Output the (X, Y) coordinate of the center of the cell containing the given text.  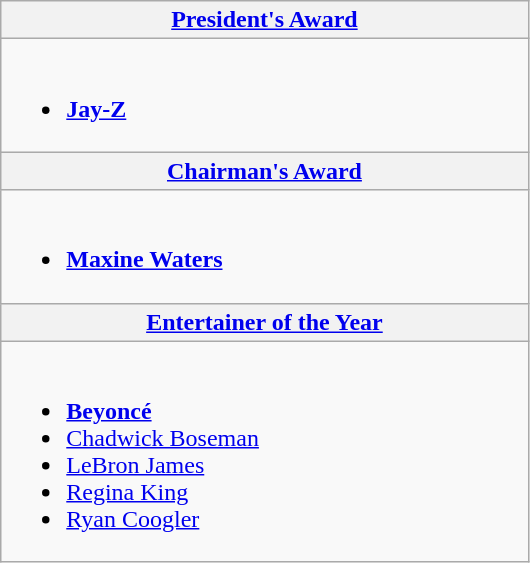
Maxine Waters (264, 246)
Chairman's Award (264, 171)
President's Award (264, 20)
BeyoncéChadwick BosemanLeBron JamesRegina KingRyan Coogler (264, 452)
Jay-Z (264, 96)
Entertainer of the Year (264, 322)
